Pinpoint the cell where the given text exists, returning its [x, y] midpoint coordinate. 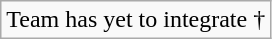
Team has yet to integrate † [136, 20]
